Return the [x, y] coordinate for the center point of the cell that contains the specified text.  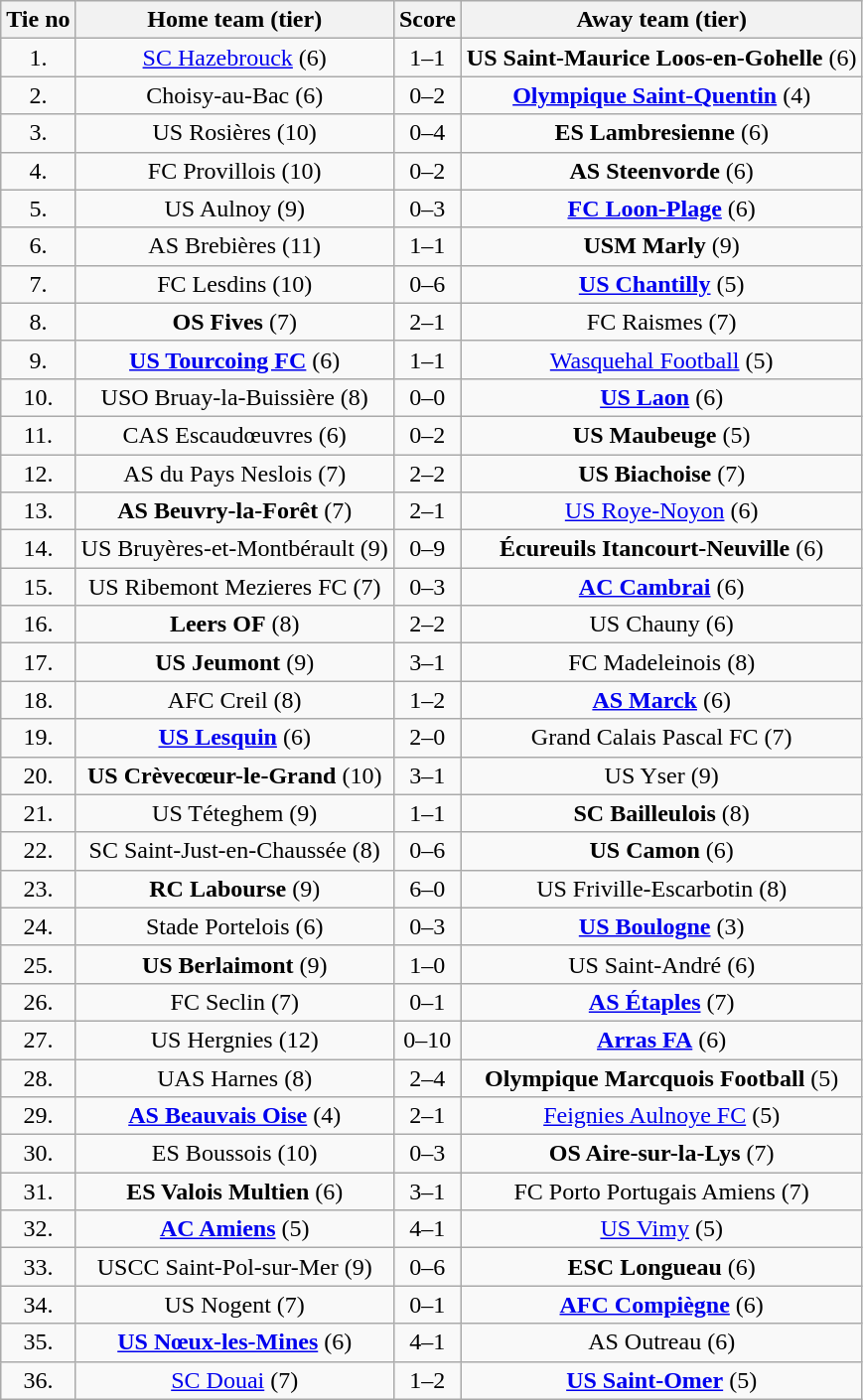
Grand Calais Pascal FC (7) [661, 738]
AC Amiens (5) [234, 1229]
7. [38, 284]
US Biachoise (7) [661, 474]
33. [38, 1267]
0–4 [427, 133]
18. [38, 700]
6. [38, 246]
AS Étaples (7) [661, 1002]
Écureuils Itancourt-Neuville (6) [661, 549]
US Chauny (6) [661, 625]
9. [38, 359]
AFC Creil (8) [234, 700]
32. [38, 1229]
Wasquehal Football (5) [661, 359]
AC Cambrai (6) [661, 587]
35. [38, 1342]
FC Raismes (7) [661, 322]
25. [38, 964]
US Laon (6) [661, 397]
21. [38, 813]
ES Lambresienne (6) [661, 133]
UAS Harnes (8) [234, 1077]
1. [38, 58]
US Lesquin (6) [234, 738]
SC Saint-Just-en-Chaussée (8) [234, 851]
US Camon (6) [661, 851]
AS Beauvais Oise (4) [234, 1116]
US Crèvecœur-le-Grand (10) [234, 775]
US Yser (9) [661, 775]
Home team (tier) [234, 20]
24. [38, 926]
17. [38, 662]
ES Valois Multien (6) [234, 1191]
Arras FA (6) [661, 1040]
10. [38, 397]
US Friville-Escarbotin (8) [661, 889]
4. [38, 171]
28. [38, 1077]
0–9 [427, 549]
US Saint-André (6) [661, 964]
RC Labourse (9) [234, 889]
27. [38, 1040]
OS Aire-sur-la-Lys (7) [661, 1154]
FC Provillois (10) [234, 171]
Olympique Marcquois Football (5) [661, 1077]
6–0 [427, 889]
Choisy-au-Bac (6) [234, 95]
ESC Longueau (6) [661, 1267]
Score [427, 20]
US Chantilly (5) [661, 284]
36. [38, 1380]
US Jeumont (9) [234, 662]
5. [38, 209]
34. [38, 1305]
Olympique Saint-Quentin (4) [661, 95]
29. [38, 1116]
FC Madeleinois (8) [661, 662]
ES Boussois (10) [234, 1154]
20. [38, 775]
15. [38, 587]
US Rosières (10) [234, 133]
SC Douai (7) [234, 1380]
US Hergnies (12) [234, 1040]
US Saint-Omer (5) [661, 1380]
22. [38, 851]
8. [38, 322]
AS du Pays Neslois (7) [234, 474]
AS Steenvorde (6) [661, 171]
US Bruyères-et-Montbérault (9) [234, 549]
US Boulogne (3) [661, 926]
AFC Compiègne (6) [661, 1305]
US Maubeuge (5) [661, 435]
14. [38, 549]
23. [38, 889]
US Nogent (7) [234, 1305]
US Ribemont Mezieres FC (7) [234, 587]
SC Hazebrouck (6) [234, 58]
SC Bailleulois (8) [661, 813]
30. [38, 1154]
US Berlaimont (9) [234, 964]
US Téteghem (9) [234, 813]
USO Bruay-la-Buissière (8) [234, 397]
Leers OF (8) [234, 625]
16. [38, 625]
0–0 [427, 397]
CAS Escaudœuvres (6) [234, 435]
Tie no [38, 20]
US Aulnoy (9) [234, 209]
USCC Saint-Pol-sur-Mer (9) [234, 1267]
0–10 [427, 1040]
31. [38, 1191]
AS Beuvry-la-Forêt (7) [234, 511]
US Roye-Noyon (6) [661, 511]
1–0 [427, 964]
Feignies Aulnoye FC (5) [661, 1116]
13. [38, 511]
FC Loon-Plage (6) [661, 209]
AS Marck (6) [661, 700]
19. [38, 738]
26. [38, 1002]
OS Fives (7) [234, 322]
2–4 [427, 1077]
2–0 [427, 738]
12. [38, 474]
US Vimy (5) [661, 1229]
US Nœux-les-Mines (6) [234, 1342]
AS Outreau (6) [661, 1342]
AS Brebières (11) [234, 246]
2. [38, 95]
11. [38, 435]
US Saint-Maurice Loos-en-Gohelle (6) [661, 58]
FC Lesdins (10) [234, 284]
3. [38, 133]
USM Marly (9) [661, 246]
Stade Portelois (6) [234, 926]
US Tourcoing FC (6) [234, 359]
FC Porto Portugais Amiens (7) [661, 1191]
FC Seclin (7) [234, 1002]
Away team (tier) [661, 20]
